Output the [X, Y] coordinate of the center of the cell containing the given text.  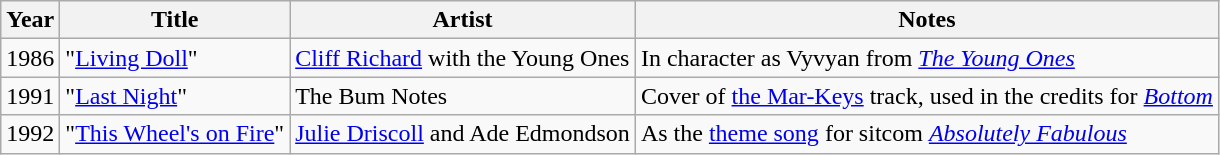
Year [30, 20]
1986 [30, 58]
1991 [30, 96]
In character as Vyvyan from The Young Ones [926, 58]
Cliff Richard with the Young Ones [463, 58]
Notes [926, 20]
The Bum Notes [463, 96]
As the theme song for sitcom Absolutely Fabulous [926, 134]
Julie Driscoll and Ade Edmondson [463, 134]
"This Wheel's on Fire" [175, 134]
"Last Night" [175, 96]
Artist [463, 20]
"Living Doll" [175, 58]
1992 [30, 134]
Cover of the Mar-Keys track, used in the credits for Bottom [926, 96]
Title [175, 20]
